Capture the cell that displays the provided text and extract its (x, y) central coordinate. 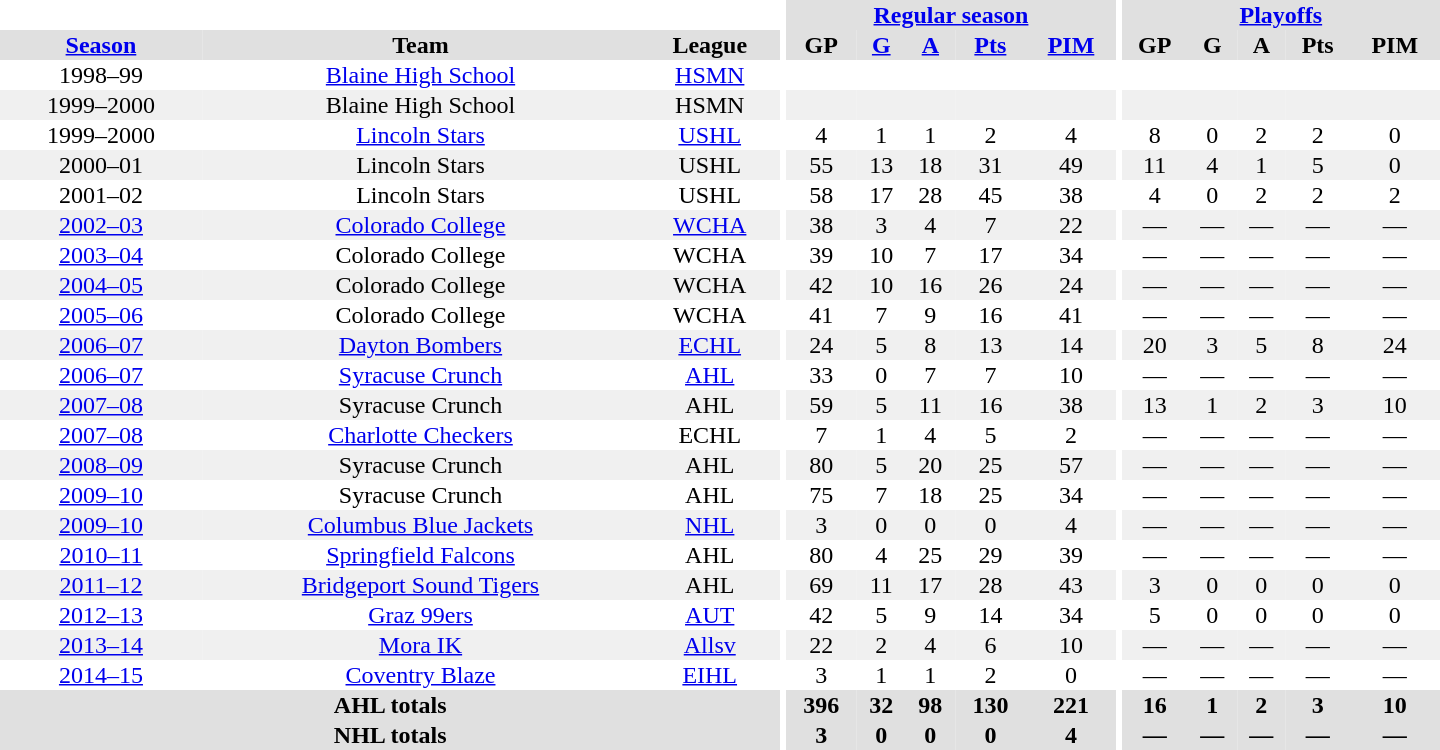
2011–12 (101, 585)
Season (101, 45)
Mora IK (420, 645)
Dayton Bombers (420, 345)
Bridgeport Sound Tigers (420, 585)
Columbus Blue Jackets (420, 525)
2001–02 (101, 195)
33 (822, 375)
6 (990, 645)
31 (990, 165)
Graz 99ers (420, 615)
2008–09 (101, 465)
AUT (710, 615)
1998–99 (101, 75)
43 (1071, 585)
2010–11 (101, 555)
Team (420, 45)
75 (822, 495)
2004–05 (101, 285)
221 (1071, 705)
130 (990, 705)
32 (882, 705)
Springfield Falcons (420, 555)
NHL (710, 525)
EIHL (710, 675)
58 (822, 195)
57 (1071, 465)
2003–04 (101, 255)
2000–01 (101, 165)
2014–15 (101, 675)
2002–03 (101, 225)
29 (990, 555)
League (710, 45)
49 (1071, 165)
Coventry Blaze (420, 675)
NHL totals (390, 735)
55 (822, 165)
Regular season (951, 15)
59 (822, 405)
Charlotte Checkers (420, 435)
396 (822, 705)
Allsv (710, 645)
26 (990, 285)
98 (930, 705)
2005–06 (101, 315)
2013–14 (101, 645)
Playoffs (1281, 15)
45 (990, 195)
2012–13 (101, 615)
69 (822, 585)
AHL totals (390, 705)
